Return the [X, Y] coordinate for the center point of the cell that contains the specified text.  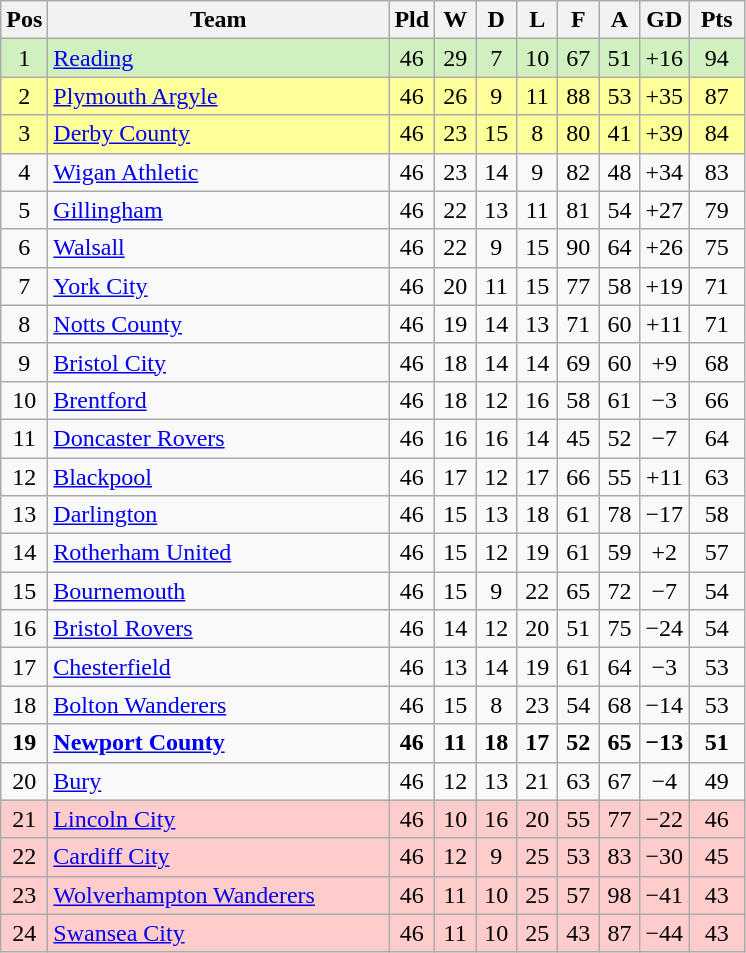
3 [24, 134]
59 [620, 553]
49 [717, 781]
41 [620, 134]
26 [456, 96]
−14 [664, 705]
Plymouth Argyle [218, 96]
+26 [664, 248]
Bolton Wanderers [218, 705]
+39 [664, 134]
72 [620, 591]
1 [24, 58]
−13 [664, 743]
Derby County [218, 134]
81 [578, 210]
D [496, 20]
88 [578, 96]
Doncaster Rovers [218, 438]
Blackpool [218, 477]
Wolverhampton Wanderers [218, 895]
−24 [664, 629]
+35 [664, 96]
Pos [24, 20]
Swansea City [218, 933]
+2 [664, 553]
Cardiff City [218, 857]
Darlington [218, 515]
82 [578, 172]
48 [620, 172]
69 [578, 362]
4 [24, 172]
84 [717, 134]
Bristol City [218, 362]
York City [218, 286]
−41 [664, 895]
Gillingham [218, 210]
F [578, 20]
+27 [664, 210]
Walsall [218, 248]
Team [218, 20]
Newport County [218, 743]
−17 [664, 515]
98 [620, 895]
Notts County [218, 324]
Wigan Athletic [218, 172]
Brentford [218, 400]
Bournemouth [218, 591]
78 [620, 515]
−22 [664, 819]
79 [717, 210]
W [456, 20]
Rotherham United [218, 553]
Pld [412, 20]
Chesterfield [218, 667]
Reading [218, 58]
−44 [664, 933]
−30 [664, 857]
2 [24, 96]
Pts [717, 20]
+16 [664, 58]
6 [24, 248]
94 [717, 58]
GD [664, 20]
+34 [664, 172]
+19 [664, 286]
+9 [664, 362]
5 [24, 210]
Bristol Rovers [218, 629]
24 [24, 933]
80 [578, 134]
29 [456, 58]
A [620, 20]
L [538, 20]
Lincoln City [218, 819]
90 [578, 248]
Bury [218, 781]
−4 [664, 781]
